Return the (x, y) coordinate for the center point of the cell that contains the specified text.  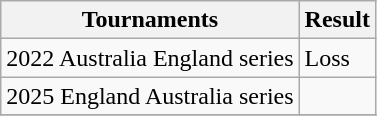
2025 England Australia series (150, 96)
Tournaments (150, 20)
2022 Australia England series (150, 58)
Result (337, 20)
Loss (337, 58)
